For the text-containing cell, return its midpoint in (X, Y) coordinate format. 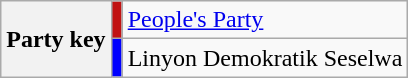
Linyon Demokratik Seselwa (265, 58)
People's Party (265, 20)
Party key (56, 39)
